Search for the cell housing the specified text and yield its (X, Y) center coordinate. 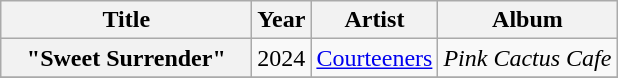
Title (126, 20)
Year (282, 20)
Album (528, 20)
Pink Cactus Cafe (528, 58)
Courteeners (374, 58)
Artist (374, 20)
"Sweet Surrender" (126, 58)
2024 (282, 58)
